Identify which cell holds the provided text, then report its (X, Y) central coordinate. 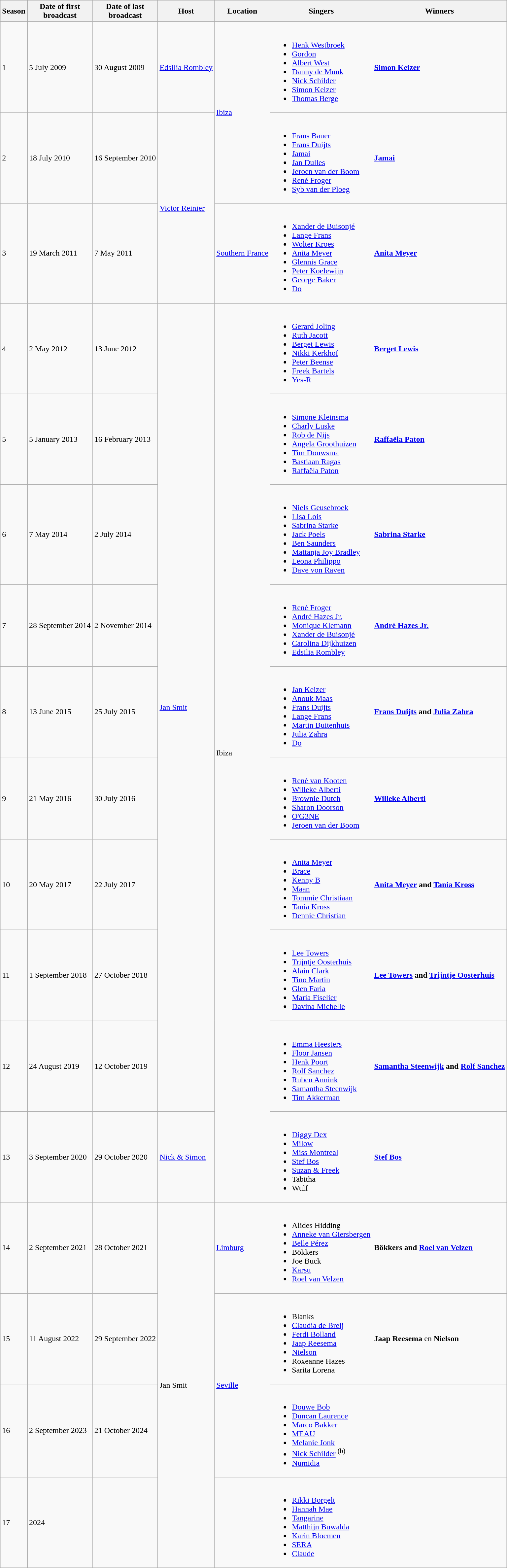
Xander de BuisonjéLange FransWolter KroesAnita MeyerGlennis GracePeter KoelewijnGeorge BakerDo (321, 253)
1 September 2018 (60, 975)
28 September 2014 (60, 625)
Lee Towers and Trijntje Oosterhuis (440, 975)
Gerard JolingRuth JacottBerget LewisNikki KerkhofPeter BeenseFreek BartelsYes-R (321, 349)
Winners (440, 11)
16 February 2013 (125, 439)
Date of last broadcast (125, 11)
1 (14, 67)
Location (242, 11)
Limburg (242, 1248)
Victor Reinier (186, 208)
Seville (242, 1385)
9 (14, 798)
20 May 2017 (60, 884)
29 September 2022 (125, 1339)
13 (14, 1157)
30 August 2009 (125, 67)
3 (14, 253)
15 (14, 1339)
30 July 2016 (125, 798)
16 September 2010 (125, 158)
2 July 2014 (125, 535)
Rikki BorgeltHannah MaeTangarineMatthijn BuwaldaKarin BloemenSERAClaude (321, 1522)
André Hazes Jr. (440, 625)
Anita Meyer (440, 253)
10 (14, 884)
René van KootenWilleke AlbertiBrownie DutchSharon DoorsonO'G3NEJeroen van der Boom (321, 798)
Samantha Steenwijk and Rolf Sanchez (440, 1066)
Diggy DexMilowMiss MontrealStef BosSuzan & FreekTabithaWulf (321, 1157)
19 March 2011 (60, 253)
13 June 2015 (60, 712)
5 January 2013 (60, 439)
7 (14, 625)
Frans BauerFrans DuijtsJamaiJan DullesJeroen van der BoomRené FrogerSyb van der Ploeg (321, 158)
2024 (60, 1522)
Bökkers and Roel van Velzen (440, 1248)
Southern France (242, 253)
25 July 2015 (125, 712)
Anita MeyerBraceKenny BMaanTommie ChristiaanTania KrossDennie Christian (321, 884)
Date of first broadcast (60, 11)
2 September 2023 (60, 1431)
29 October 2020 (125, 1157)
22 July 2017 (125, 884)
Berget Lewis (440, 349)
Edsilia Rombley (186, 67)
21 May 2016 (60, 798)
Season (14, 11)
5 (14, 439)
8 (14, 712)
4 (14, 349)
12 (14, 1066)
Alides HiddingAnneke van GiersbergenBelle PérezBökkersJoe BuckKarsuRoel van Velzen (321, 1248)
5 July 2009 (60, 67)
Frans Duijts and Julia Zahra (440, 712)
Jan KeizerAnouk MaasFrans DuijtsLange FransMartin BuitenhuisJulia ZahraDo (321, 712)
Niels GeusebroekLisa LoisSabrina StarkeJack PoelsBen SaundersMattanja Joy BradleyLeona PhilippoDave von Raven (321, 535)
13 June 2012 (125, 349)
Nick & Simon (186, 1157)
3 September 2020 (60, 1157)
2 November 2014 (125, 625)
Raffaëla Paton (440, 439)
27 October 2018 (125, 975)
Anita Meyer and Tania Kross (440, 884)
24 August 2019 (60, 1066)
16 (14, 1431)
BlanksClaudia de BreijFerdi BollandJaap ReesemaNielsonRoxeanne HazesSarita Lorena (321, 1339)
Emma HeestersFloor JansenHenk PoortRolf SanchezRuben AnninkSamantha SteenwijkTim Akkerman (321, 1066)
14 (14, 1248)
11 August 2022 (60, 1339)
12 October 2019 (125, 1066)
Host (186, 11)
2 May 2012 (60, 349)
28 October 2021 (125, 1248)
Simone KleinsmaCharly LuskeRob de NijsAngela GroothuizenTim DouwsmaBastiaan RagasRaffaëla Paton (321, 439)
Singers (321, 11)
2 September 2021 (60, 1248)
17 (14, 1522)
René FrogerAndré Hazes Jr.Monique KlemannXander de BuisonjéCarolina DijkhuizenEdsilia Rombley (321, 625)
Jamai (440, 158)
Jaap Reesema en Nielson (440, 1339)
Willeke Alberti (440, 798)
21 October 2024 (125, 1431)
11 (14, 975)
7 May 2014 (60, 535)
18 July 2010 (60, 158)
Douwe BobDuncan LaurenceMarco BakkerMEAUMelanie JonkNick Schilder (b)Numidia (321, 1431)
7 May 2011 (125, 253)
Lee TowersTrijntje OosterhuisAlain ClarkTino MartinGlen FariaMaria FiselierDavina Michelle (321, 975)
Sabrina Starke (440, 535)
Henk WestbroekGordonAlbert WestDanny de MunkNick SchilderSimon KeizerThomas Berge (321, 67)
2 (14, 158)
Stef Bos (440, 1157)
Simon Keizer (440, 67)
6 (14, 535)
